From the cell containing the given text, extract its center point as (x, y) coordinate. 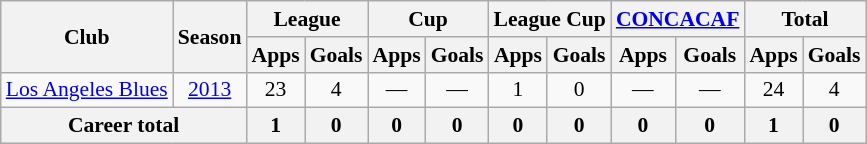
League (306, 19)
Career total (124, 126)
CONCACAF (678, 19)
24 (773, 90)
23 (275, 90)
2013 (210, 90)
Cup (428, 19)
Total (804, 19)
Club (87, 36)
Los Angeles Blues (87, 90)
League Cup (550, 19)
Season (210, 36)
